Provide the [X, Y] coordinate of the cell's center where the given text is located.  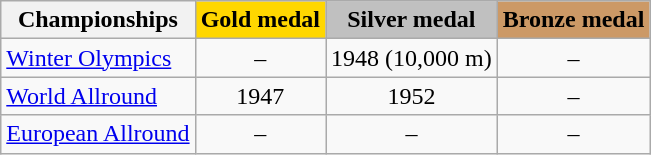
1952 [412, 96]
1948 (10,000 m) [412, 58]
Bronze medal [574, 20]
World Allround [98, 96]
European Allround [98, 134]
Gold medal [260, 20]
Silver medal [412, 20]
Championships [98, 20]
1947 [260, 96]
Winter Olympics [98, 58]
